Provide the (X, Y) coordinate of the cell's center where the given text is located.  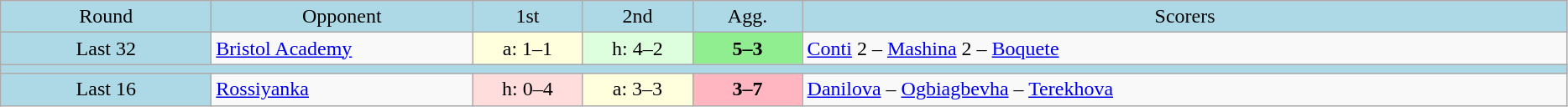
2nd (638, 17)
Conti 2 – Mashina 2 – Boquete (1185, 48)
Danilova – Ogbiagbevha – Terekhova (1185, 89)
h: 0–4 (527, 89)
Scorers (1185, 17)
Last 16 (106, 89)
h: 4–2 (638, 48)
Opponent (342, 17)
Agg. (747, 17)
1st (527, 17)
a: 3–3 (638, 89)
3–7 (747, 89)
a: 1–1 (527, 48)
Last 32 (106, 48)
5–3 (747, 48)
Round (106, 17)
Rossiyanka (342, 89)
Bristol Academy (342, 48)
